Find where the given text appears and provide that cell's center as [X, Y] coordinate. 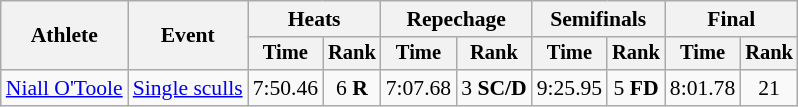
3 SC/D [494, 88]
Heats [314, 19]
9:25.95 [570, 88]
Final [732, 19]
Event [188, 36]
Single sculls [188, 88]
Semifinals [598, 19]
8:01.78 [702, 88]
Niall O'Toole [64, 88]
7:07.68 [418, 88]
7:50.46 [286, 88]
Repechage [456, 19]
Athlete [64, 36]
21 [769, 88]
5 FD [636, 88]
6 R [352, 88]
